Identify which cell holds the provided text, then report its (x, y) central coordinate. 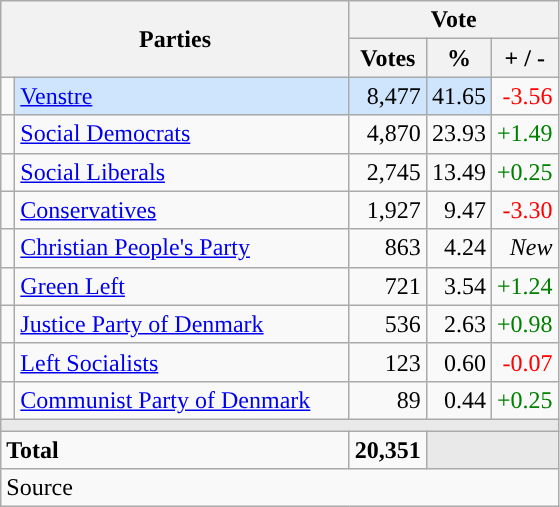
3.54 (458, 286)
Votes (388, 58)
13.49 (458, 172)
89 (388, 400)
123 (388, 362)
23.93 (458, 134)
721 (388, 286)
863 (388, 248)
1,927 (388, 210)
Social Democrats (182, 134)
0.44 (458, 400)
-3.56 (524, 96)
4,870 (388, 134)
Green Left (182, 286)
Venstre (182, 96)
41.65 (458, 96)
-0.07 (524, 362)
Left Socialists (182, 362)
Total (176, 449)
Communist Party of Denmark (182, 400)
2,745 (388, 172)
536 (388, 324)
New (524, 248)
Vote (454, 20)
4.24 (458, 248)
9.47 (458, 210)
+ / - (524, 58)
+1.24 (524, 286)
+1.49 (524, 134)
2.63 (458, 324)
% (458, 58)
20,351 (388, 449)
+0.98 (524, 324)
Social Liberals (182, 172)
Christian People's Party (182, 248)
Parties (176, 39)
Justice Party of Denmark (182, 324)
Conservatives (182, 210)
Source (280, 488)
0.60 (458, 362)
-3.30 (524, 210)
8,477 (388, 96)
